Output the (X, Y) coordinate of the center of the cell containing the given text.  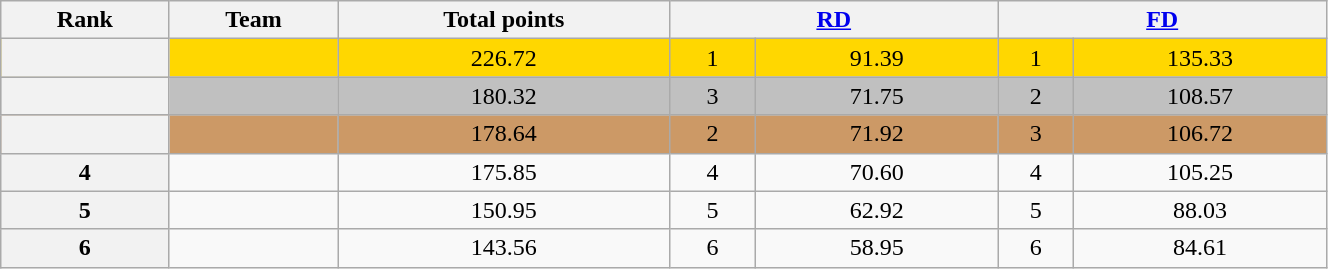
Rank (85, 20)
71.75 (876, 96)
70.60 (876, 172)
Team (254, 20)
58.95 (876, 248)
150.95 (504, 210)
Total points (504, 20)
178.64 (504, 134)
RD (834, 20)
135.33 (1200, 58)
84.61 (1200, 248)
175.85 (504, 172)
FD (1162, 20)
91.39 (876, 58)
108.57 (1200, 96)
106.72 (1200, 134)
71.92 (876, 134)
226.72 (504, 58)
62.92 (876, 210)
88.03 (1200, 210)
180.32 (504, 96)
105.25 (1200, 172)
143.56 (504, 248)
